Pinpoint the cell where the given text exists, returning its (X, Y) midpoint coordinate. 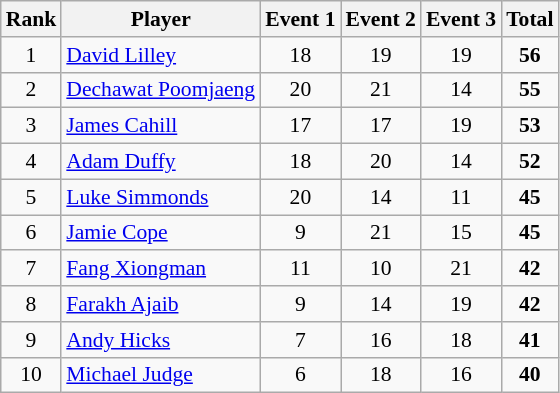
Jamie Cope (160, 233)
4 (32, 162)
Event 1 (300, 19)
5 (32, 197)
52 (530, 162)
Event 2 (381, 19)
Total (530, 19)
55 (530, 90)
56 (530, 55)
2 (32, 90)
James Cahill (160, 126)
Dechawat Poomjaeng (160, 90)
Michael Judge (160, 375)
Fang Xiongman (160, 269)
53 (530, 126)
40 (530, 375)
Andy Hicks (160, 340)
41 (530, 340)
3 (32, 126)
Event 3 (461, 19)
Player (160, 19)
Adam Duffy (160, 162)
8 (32, 304)
1 (32, 55)
Luke Simmonds (160, 197)
15 (461, 233)
Farakh Ajaib (160, 304)
David Lilley (160, 55)
Rank (32, 19)
